Pinpoint the cell where the given text exists, returning its [X, Y] midpoint coordinate. 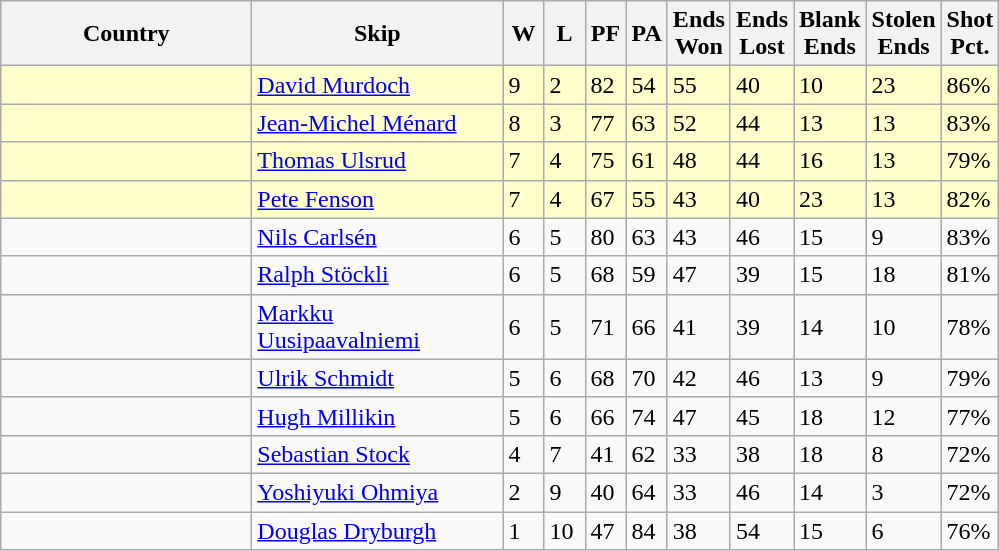
PA [646, 34]
Sebastian Stock [378, 454]
82% [970, 199]
Shot Pct. [970, 34]
Stolen Ends [904, 34]
71 [606, 326]
W [524, 34]
L [564, 34]
81% [970, 275]
1 [524, 531]
42 [698, 378]
52 [698, 123]
77 [606, 123]
Ends Lost [762, 34]
80 [606, 237]
David Murdoch [378, 85]
Markku Uusipaavalniemi [378, 326]
Thomas Ulsrud [378, 161]
Ulrik Schmidt [378, 378]
75 [606, 161]
PF [606, 34]
Nils Carlsén [378, 237]
61 [646, 161]
Country [126, 34]
77% [970, 416]
86% [970, 85]
82 [606, 85]
45 [762, 416]
12 [904, 416]
Skip [378, 34]
48 [698, 161]
76% [970, 531]
Hugh Millikin [378, 416]
70 [646, 378]
59 [646, 275]
78% [970, 326]
Pete Fenson [378, 199]
Douglas Dryburgh [378, 531]
84 [646, 531]
67 [606, 199]
Ends Won [698, 34]
16 [830, 161]
Yoshiyuki Ohmiya [378, 492]
62 [646, 454]
Blank Ends [830, 34]
Jean-Michel Ménard [378, 123]
Ralph Stöckli [378, 275]
74 [646, 416]
64 [646, 492]
